Find where the given text appears and provide that cell's center as (X, Y) coordinate. 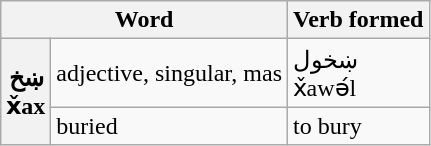
adjective, singular, mas (170, 73)
ښخx̌ax (26, 92)
buried (170, 126)
to bury (358, 126)
Verb formed (358, 20)
Word (144, 20)
ښخولx̌awә́l (358, 73)
